Capture the cell that displays the provided text and extract its (x, y) central coordinate. 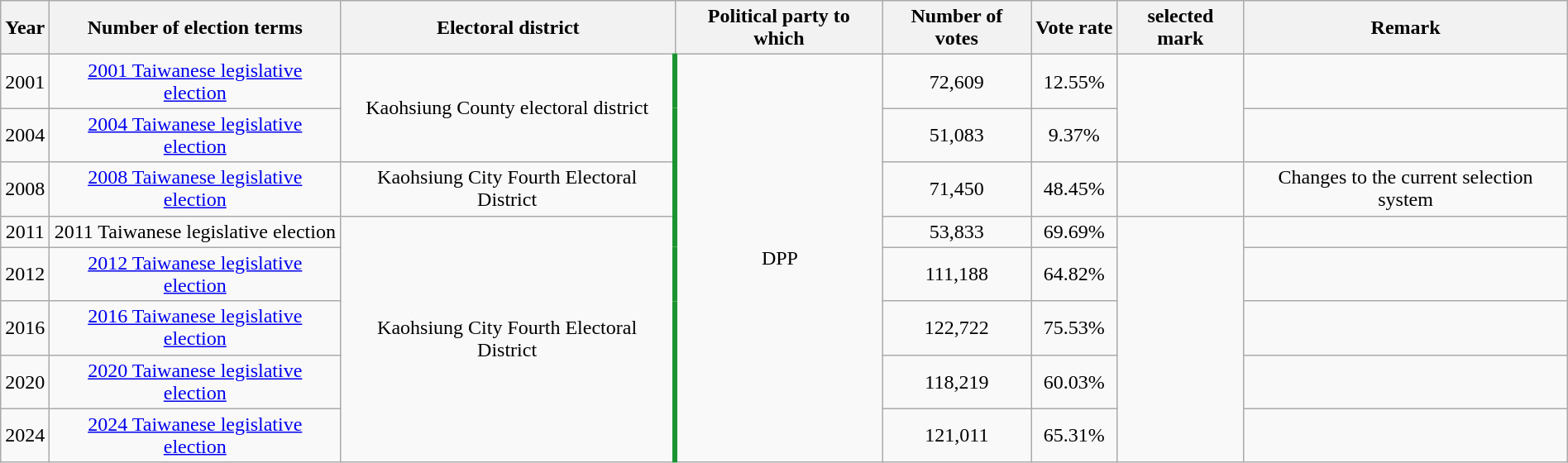
60.03% (1074, 382)
2011 Taiwanese legislative election (195, 231)
2016 (25, 327)
118,219 (957, 382)
2004 Taiwanese legislative election (195, 136)
Number of votes (957, 28)
72,609 (957, 81)
111,188 (957, 274)
2008 Taiwanese legislative election (195, 189)
122,722 (957, 327)
2012 (25, 274)
2001 (25, 81)
2020 Taiwanese legislative election (195, 382)
Electoral district (508, 28)
selected mark (1181, 28)
9.37% (1074, 136)
69.69% (1074, 231)
2001 Taiwanese legislative election (195, 81)
48.45% (1074, 189)
Year (25, 28)
2011 (25, 231)
2016 Taiwanese legislative election (195, 327)
2012 Taiwanese legislative election (195, 274)
Remark (1406, 28)
51,083 (957, 136)
71,450 (957, 189)
65.31% (1074, 435)
2024 (25, 435)
Kaohsiung County electoral district (508, 108)
64.82% (1074, 274)
2004 (25, 136)
75.53% (1074, 327)
2020 (25, 382)
Number of election terms (195, 28)
53,833 (957, 231)
121,011 (957, 435)
12.55% (1074, 81)
Vote rate (1074, 28)
Political party to which (779, 28)
DPP (779, 259)
Changes to the current selection system (1406, 189)
2024 Taiwanese legislative election (195, 435)
2008 (25, 189)
